Determine the (x, y) coordinate at the center of the cell enclosing the given text.  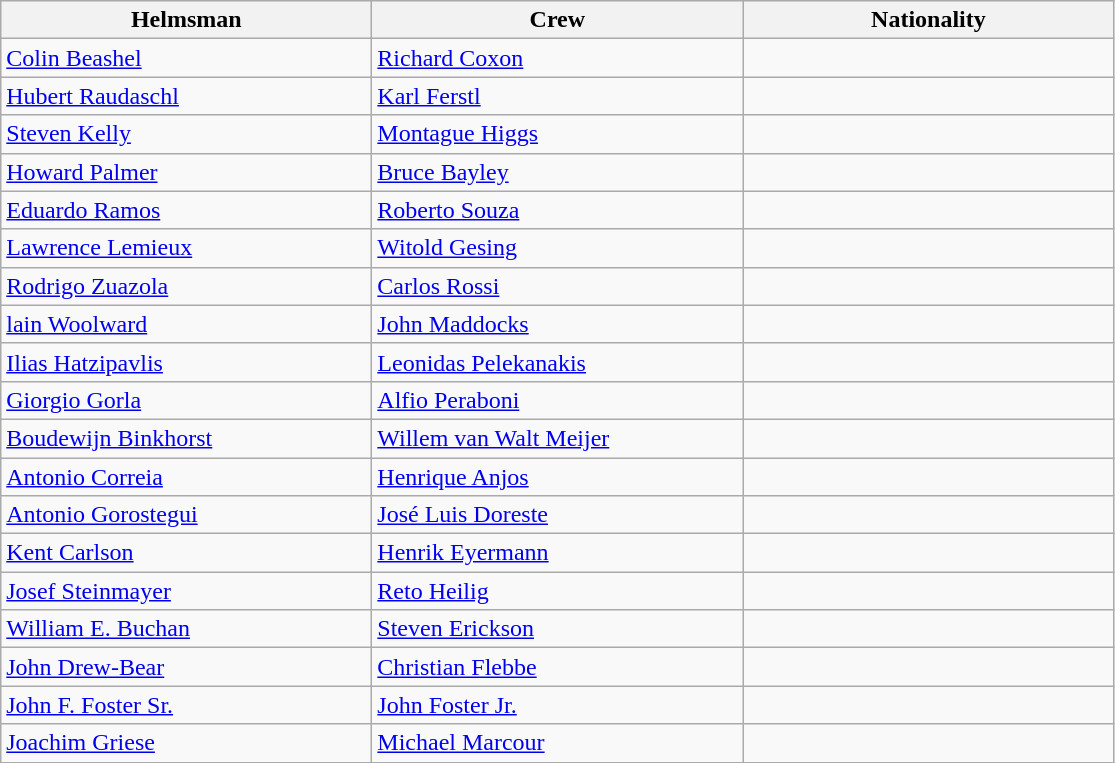
Antonio Correia (186, 477)
Carlos Rossi (558, 286)
Eduardo Ramos (186, 210)
Roberto Souza (558, 210)
Steven Erickson (558, 629)
Kent Carlson (186, 553)
Giorgio Gorla (186, 400)
Crew (558, 20)
Steven Kelly (186, 134)
Lawrence Lemieux (186, 248)
Antonio Gorostegui (186, 515)
Boudewijn Binkhorst (186, 438)
Christian Flebbe (558, 667)
Hubert Raudaschl (186, 96)
Henrique Anjos (558, 477)
Colin Beashel (186, 58)
Howard Palmer (186, 172)
Henrik Eyermann (558, 553)
John Drew-Bear (186, 667)
Joachim Griese (186, 743)
Helmsman (186, 20)
Ilias Hatzipavlis (186, 362)
Montague Higgs (558, 134)
Alfio Peraboni (558, 400)
Rodrigo Zuazola (186, 286)
John Foster Jr. (558, 705)
John Maddocks (558, 324)
Willem van Walt Meijer (558, 438)
Josef Steinmayer (186, 591)
Michael Marcour (558, 743)
William E. Buchan (186, 629)
lain Woolward (186, 324)
Nationality (928, 20)
Reto Heilig (558, 591)
Richard Coxon (558, 58)
José Luis Doreste (558, 515)
Bruce Bayley (558, 172)
John F. Foster Sr. (186, 705)
Witold Gesing (558, 248)
Karl Ferstl (558, 96)
Leonidas Pelekanakis (558, 362)
